For the text-containing cell, return its midpoint in (x, y) coordinate format. 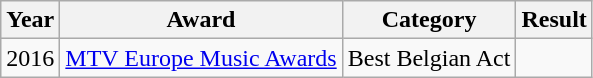
Year (30, 20)
MTV Europe Music Awards (201, 58)
Category (429, 20)
Best Belgian Act (429, 58)
Result (554, 20)
2016 (30, 58)
Award (201, 20)
